For the text-containing cell, return its midpoint in [x, y] coordinate format. 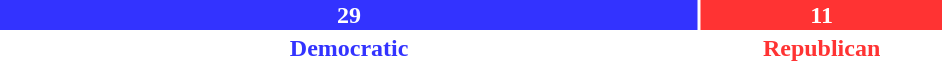
29 [349, 15]
11 [822, 15]
